Identify which cell holds the provided text, then report its [x, y] central coordinate. 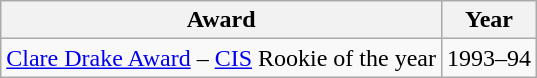
Year [488, 20]
Clare Drake Award – CIS Rookie of the year [222, 58]
1993–94 [488, 58]
Award [222, 20]
